Find where the given text appears and provide that cell's center as [x, y] coordinate. 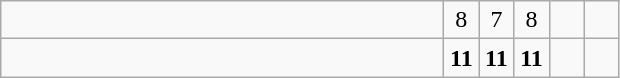
7 [496, 20]
